For the text-containing cell, return its midpoint in (X, Y) coordinate format. 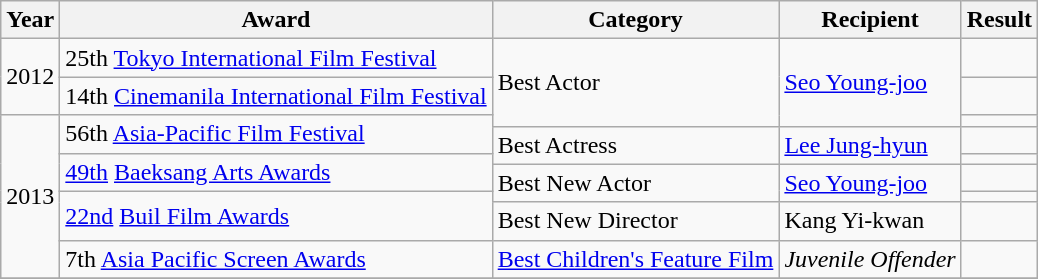
25th Tokyo International Film Festival (276, 58)
Kang Yi-kwan (870, 221)
2013 (30, 196)
7th Asia Pacific Screen Awards (276, 259)
Category (636, 20)
Best Actor (636, 82)
Juvenile Offender (870, 259)
Best New Actor (636, 183)
22nd Buil Film Awards (276, 216)
Award (276, 20)
2012 (30, 77)
49th Baeksang Arts Awards (276, 172)
Result (999, 20)
Recipient (870, 20)
Best New Director (636, 221)
Lee Jung-hyun (870, 145)
Year (30, 20)
Best Actress (636, 145)
56th Asia-Pacific Film Festival (276, 134)
Best Children's Feature Film (636, 259)
14th Cinemanila International Film Festival (276, 96)
